Search for the cell housing the specified text and yield its [X, Y] center coordinate. 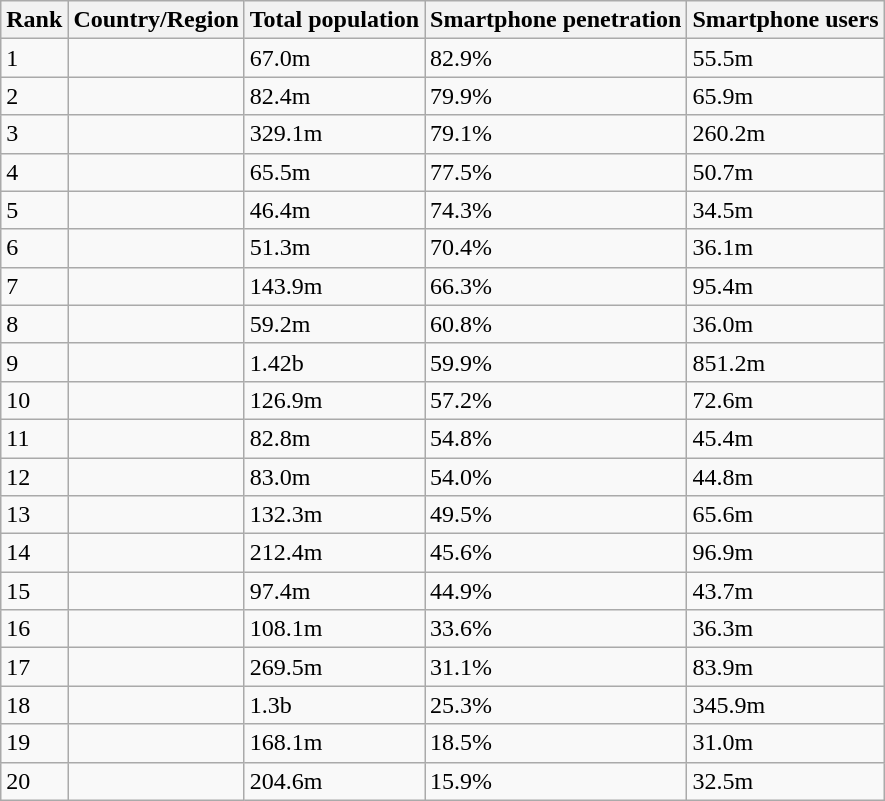
1.42b [334, 362]
132.3m [334, 515]
59.2m [334, 324]
260.2m [786, 134]
65.5m [334, 172]
59.9% [556, 362]
Total population [334, 20]
108.1m [334, 629]
96.9m [786, 553]
51.3m [334, 248]
2 [34, 96]
46.4m [334, 210]
25.3% [556, 705]
34.5m [786, 210]
54.8% [556, 438]
18 [34, 705]
82.9% [556, 58]
36.3m [786, 629]
36.0m [786, 324]
50.7m [786, 172]
79.9% [556, 96]
67.0m [334, 58]
33.6% [556, 629]
329.1m [334, 134]
17 [34, 667]
20 [34, 781]
12 [34, 477]
70.4% [556, 248]
143.9m [334, 286]
77.5% [556, 172]
5 [34, 210]
19 [34, 743]
65.6m [786, 515]
18.5% [556, 743]
345.9m [786, 705]
65.9m [786, 96]
3 [34, 134]
95.4m [786, 286]
4 [34, 172]
Smartphone penetration [556, 20]
126.9m [334, 400]
57.2% [556, 400]
14 [34, 553]
45.4m [786, 438]
Country/Region [156, 20]
44.9% [556, 591]
36.1m [786, 248]
82.4m [334, 96]
9 [34, 362]
10 [34, 400]
44.8m [786, 477]
1.3b [334, 705]
83.0m [334, 477]
15.9% [556, 781]
82.8m [334, 438]
72.6m [786, 400]
Rank [34, 20]
8 [34, 324]
43.7m [786, 591]
97.4m [334, 591]
49.5% [556, 515]
204.6m [334, 781]
212.4m [334, 553]
79.1% [556, 134]
45.6% [556, 553]
83.9m [786, 667]
11 [34, 438]
269.5m [334, 667]
66.3% [556, 286]
60.8% [556, 324]
Smartphone users [786, 20]
851.2m [786, 362]
31.0m [786, 743]
55.5m [786, 58]
54.0% [556, 477]
13 [34, 515]
16 [34, 629]
74.3% [556, 210]
32.5m [786, 781]
1 [34, 58]
7 [34, 286]
6 [34, 248]
168.1m [334, 743]
31.1% [556, 667]
15 [34, 591]
